Pinpoint the cell where the given text exists, returning its (X, Y) midpoint coordinate. 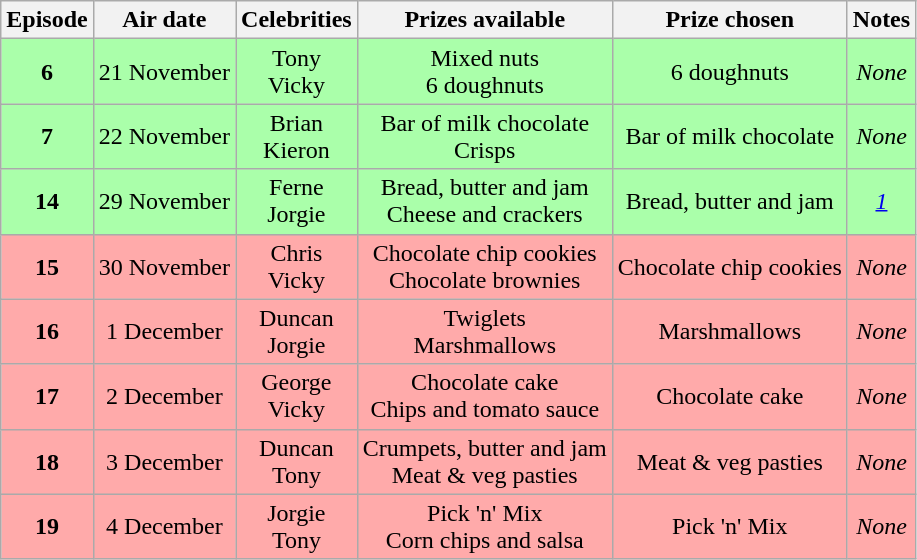
2 December (164, 396)
Crumpets, butter and jamMeat & veg pasties (484, 462)
16 (47, 332)
DuncanTony (297, 462)
30 November (164, 266)
6 (47, 72)
6 doughnuts (730, 72)
18 (47, 462)
17 (47, 396)
Chocolate cake (730, 396)
GeorgeVicky (297, 396)
Notes (881, 20)
4 December (164, 526)
Bar of milk chocolateCrisps (484, 136)
Chocolate cakeChips and tomato sauce (484, 396)
22 November (164, 136)
Celebrities (297, 20)
Marshmallows (730, 332)
29 November (164, 202)
15 (47, 266)
Bread, butter and jam (730, 202)
Pick 'n' MixCorn chips and salsa (484, 526)
TonyVicky (297, 72)
19 (47, 526)
JorgieTony (297, 526)
21 November (164, 72)
Meat & veg pasties (730, 462)
7 (47, 136)
3 December (164, 462)
Mixed nuts6 doughnuts (484, 72)
Air date (164, 20)
1 (881, 202)
FerneJorgie (297, 202)
Chocolate chip cookiesChocolate brownies (484, 266)
BrianKieron (297, 136)
1 December (164, 332)
Prizes available (484, 20)
14 (47, 202)
Pick 'n' Mix (730, 526)
Chocolate chip cookies (730, 266)
TwigletsMarshmallows (484, 332)
Bar of milk chocolate (730, 136)
Bread, butter and jamCheese and crackers (484, 202)
Episode (47, 20)
ChrisVicky (297, 266)
DuncanJorgie (297, 332)
Prize chosen (730, 20)
